Locate the cell with the specified text and output its [x, y] center coordinate. 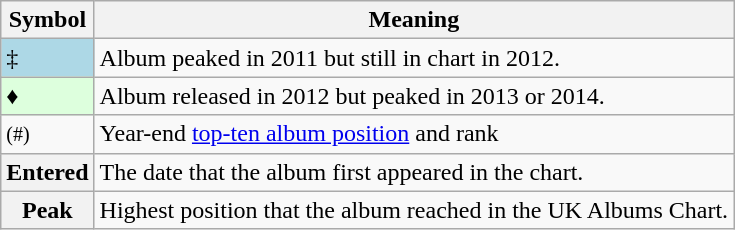
Highest position that the album reached in the UK Albums Chart. [414, 210]
‡ [48, 58]
Album peaked in 2011 but still in chart in 2012. [414, 58]
Symbol [48, 20]
(#) [48, 134]
Meaning [414, 20]
♦ [48, 96]
The date that the album first appeared in the chart. [414, 172]
Year-end top-ten album position and rank [414, 134]
Entered [48, 172]
Peak [48, 210]
Album released in 2012 but peaked in 2013 or 2014. [414, 96]
